From the cell containing the given text, extract its center point as (x, y) coordinate. 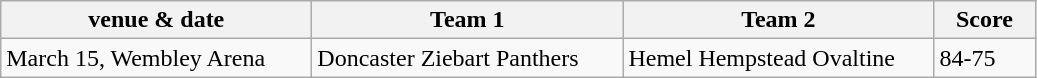
Doncaster Ziebart Panthers (468, 58)
Team 1 (468, 20)
Hemel Hempstead Ovaltine (778, 58)
March 15, Wembley Arena (156, 58)
Team 2 (778, 20)
84-75 (984, 58)
Score (984, 20)
venue & date (156, 20)
